Search for the cell housing the specified text and yield its (x, y) center coordinate. 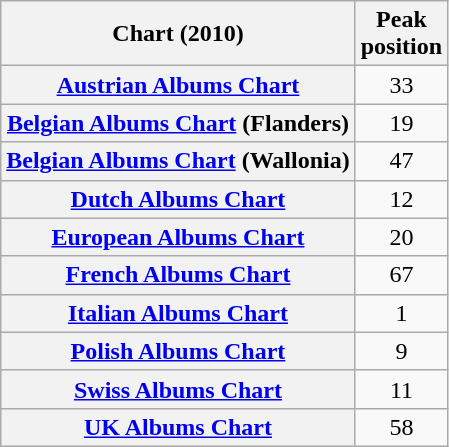
Swiss Albums Chart (178, 389)
58 (401, 427)
Polish Albums Chart (178, 351)
Chart (2010) (178, 34)
Belgian Albums Chart (Flanders) (178, 123)
47 (401, 161)
Austrian Albums Chart (178, 85)
33 (401, 85)
Belgian Albums Chart (Wallonia) (178, 161)
9 (401, 351)
20 (401, 237)
11 (401, 389)
Peakposition (401, 34)
1 (401, 313)
19 (401, 123)
Italian Albums Chart (178, 313)
12 (401, 199)
Dutch Albums Chart (178, 199)
European Albums Chart (178, 237)
67 (401, 275)
UK Albums Chart (178, 427)
French Albums Chart (178, 275)
